Return the (x, y) coordinate for the center point of the cell that contains the specified text.  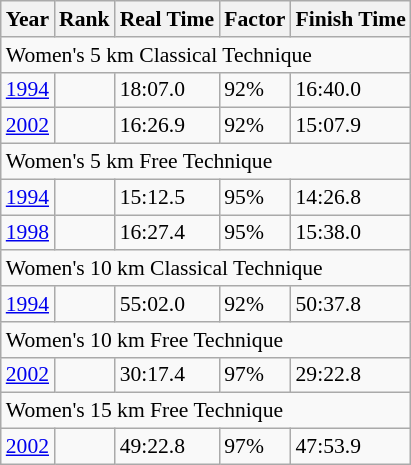
16:40.0 (351, 90)
15:07.9 (351, 126)
1998 (28, 233)
Women's 10 km Free Technique (206, 340)
14:26.8 (351, 197)
47:53.9 (351, 447)
16:27.4 (168, 233)
15:12.5 (168, 197)
30:17.4 (168, 375)
49:22.8 (168, 447)
50:37.8 (351, 304)
Women's 15 km Free Technique (206, 411)
18:07.0 (168, 90)
Women's 5 km Free Technique (206, 162)
55:02.0 (168, 304)
29:22.8 (351, 375)
16:26.9 (168, 126)
Women's 5 km Classical Technique (206, 55)
Factor (254, 19)
Women's 10 km Classical Technique (206, 269)
Finish Time (351, 19)
Year (28, 19)
Real Time (168, 19)
15:38.0 (351, 233)
Rank (84, 19)
